Extract the [x, y] coordinate from the center of the cell holding the provided text.  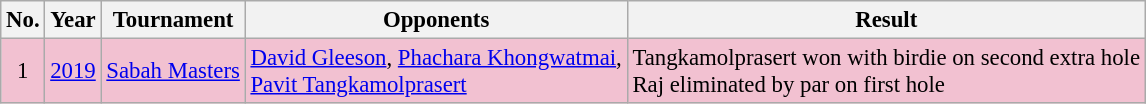
Sabah Masters [173, 72]
David Gleeson, Phachara Khongwatmai, Pavit Tangkamolprasert [436, 72]
Opponents [436, 20]
2019 [73, 72]
1 [23, 72]
Year [73, 20]
Result [886, 20]
Tournament [173, 20]
No. [23, 20]
Tangkamolprasert won with birdie on second extra holeRaj eliminated by par on first hole [886, 72]
